Provide the (X, Y) coordinate of the cell's center where the given text is located.  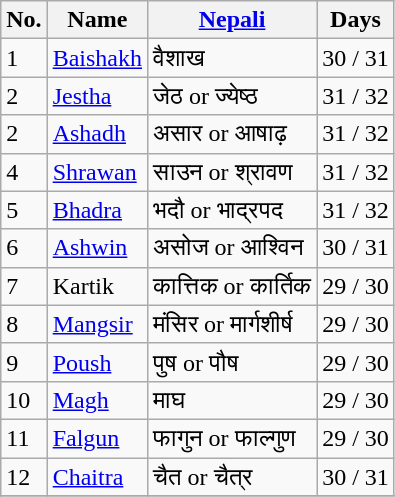
वैशाख (232, 58)
माघ (232, 400)
Kartik (97, 286)
Name (97, 20)
मंसिर or मार्गशीर्ष (232, 324)
10 (24, 400)
कात्तिक or कार्तिक (232, 286)
8 (24, 324)
Magh (97, 400)
9 (24, 362)
Days (356, 20)
Ashwin (97, 248)
Mangsir (97, 324)
Baishakh (97, 58)
4 (24, 172)
Jestha (97, 96)
साउन or श्रावण (232, 172)
पुष or पौष (232, 362)
चैत or चैत्र (232, 477)
11 (24, 438)
Chaitra (97, 477)
Poush (97, 362)
असार or आषाढ़ (232, 134)
भदौ or भाद्रपद (232, 210)
7 (24, 286)
5 (24, 210)
Bhadra (97, 210)
फागुन or फाल्गुण (232, 438)
Falgun (97, 438)
जेठ or ज्येष्ठ (232, 96)
Nepali (232, 20)
No. (24, 20)
12 (24, 477)
असोज or आश्विन (232, 248)
Shrawan (97, 172)
1 (24, 58)
Ashadh (97, 134)
6 (24, 248)
